Scan for the cell matching the given text and deliver its (x, y) coordinate at center. 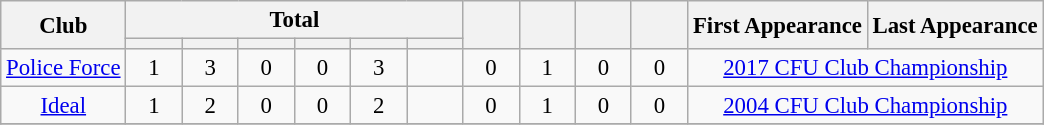
2004 CFU Club Championship (866, 106)
Club (64, 25)
First Appearance (778, 25)
Ideal (64, 106)
Total (294, 20)
Last Appearance (955, 25)
2017 CFU Club Championship (866, 68)
Police Force (64, 68)
